Output the (X, Y) coordinate of the center of the cell containing the given text.  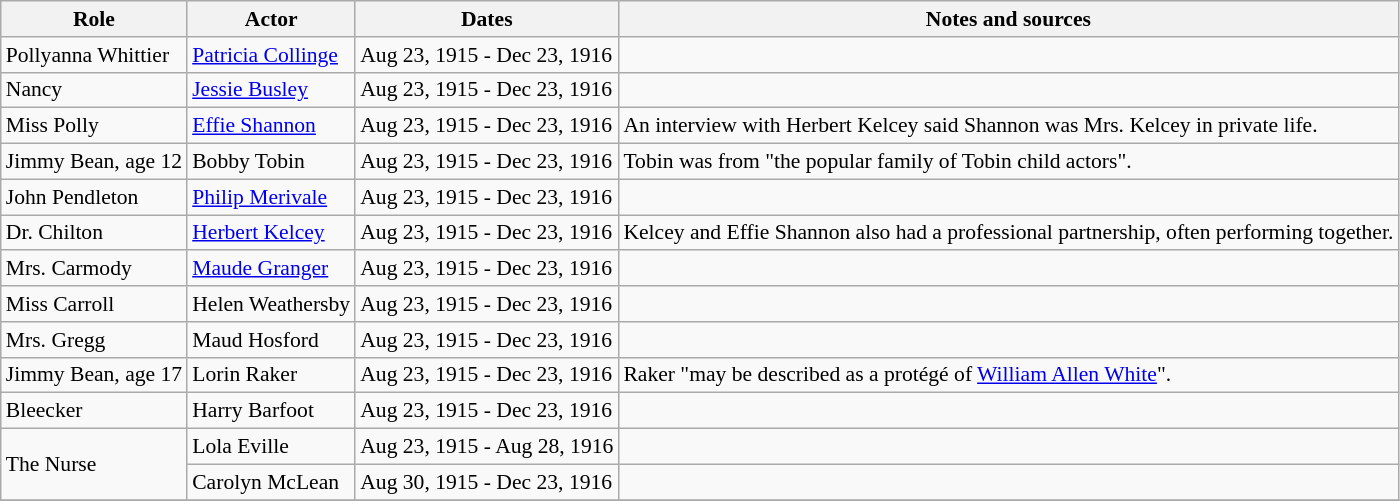
An interview with Herbert Kelcey said Shannon was Mrs. Kelcey in private life. (1008, 126)
Lorin Raker (271, 375)
Jessie Busley (271, 90)
Nancy (94, 90)
Bleecker (94, 411)
Herbert Kelcey (271, 233)
Kelcey and Effie Shannon also had a professional partnership, often performing together. (1008, 233)
Actor (271, 19)
Harry Barfoot (271, 411)
Aug 23, 1915 - Aug 28, 1916 (486, 447)
Role (94, 19)
Tobin was from "the popular family of Tobin child actors". (1008, 162)
Mrs. Carmody (94, 269)
Bobby Tobin (271, 162)
Aug 30, 1915 - Dec 23, 1916 (486, 482)
Miss Polly (94, 126)
Jimmy Bean, age 12 (94, 162)
Mrs. Gregg (94, 340)
Notes and sources (1008, 19)
Carolyn McLean (271, 482)
Patricia Collinge (271, 55)
Lola Eville (271, 447)
Dr. Chilton (94, 233)
Maud Hosford (271, 340)
Raker "may be described as a protégé of William Allen White". (1008, 375)
Maude Granger (271, 269)
Helen Weathersby (271, 304)
The Nurse (94, 464)
Jimmy Bean, age 17 (94, 375)
Miss Carroll (94, 304)
Effie Shannon (271, 126)
Dates (486, 19)
Philip Merivale (271, 197)
John Pendleton (94, 197)
Pollyanna Whittier (94, 55)
